Locate the cell with the specified text and output its (x, y) center coordinate. 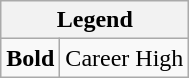
Legend (95, 20)
Bold (30, 58)
Career High (124, 58)
